Output the [x, y] coordinate of the center of the cell containing the given text.  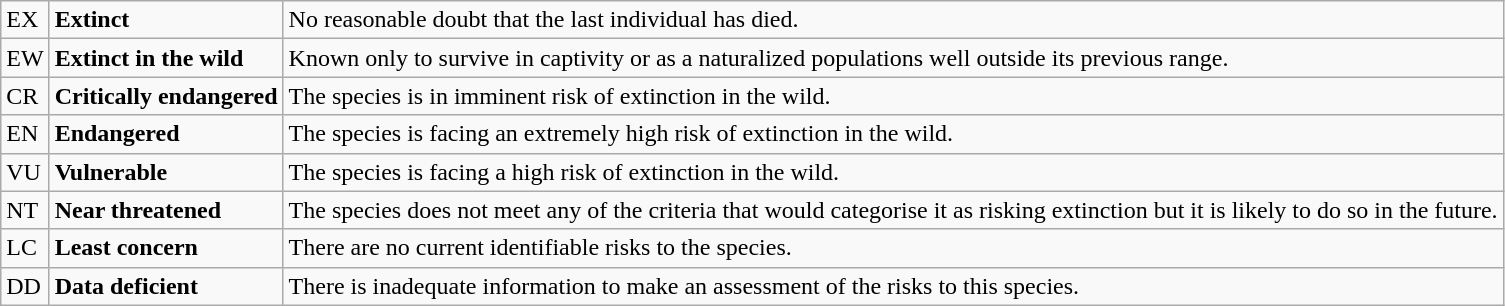
CR [25, 96]
The species is in imminent risk of extinction in the wild. [893, 96]
EX [25, 20]
Known only to survive in captivity or as a naturalized populations well outside its previous range. [893, 58]
Least concern [166, 248]
There is inadequate information to make an assessment of the risks to this species. [893, 286]
NT [25, 210]
Vulnerable [166, 172]
The species is facing a high risk of extinction in the wild. [893, 172]
Extinct in the wild [166, 58]
LC [25, 248]
There are no current identifiable risks to the species. [893, 248]
The species does not meet any of the criteria that would categorise it as risking extinction but it is likely to do so in the future. [893, 210]
Near threatened [166, 210]
No reasonable doubt that the last individual has died. [893, 20]
VU [25, 172]
EW [25, 58]
Endangered [166, 134]
EN [25, 134]
DD [25, 286]
Extinct [166, 20]
Critically endangered [166, 96]
The species is facing an extremely high risk of extinction in the wild. [893, 134]
Data deficient [166, 286]
